Provide the (x, y) coordinate of the cell's center where the given text is located.  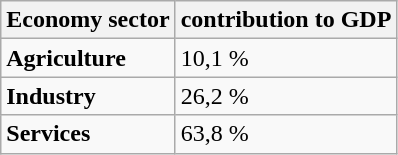
Services (88, 134)
Agriculture (88, 58)
Industry (88, 96)
26,2 % (286, 96)
contribution to GDP (286, 20)
Economy sector (88, 20)
63,8 % (286, 134)
10,1 % (286, 58)
